Scan for the cell matching the given text and deliver its [X, Y] coordinate at center. 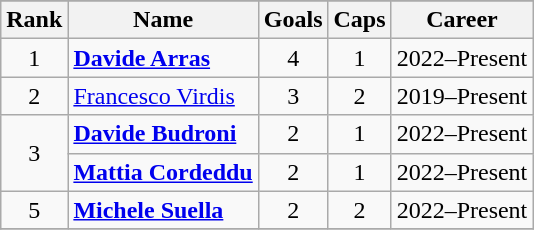
Davide Arras [163, 58]
Career [462, 20]
5 [34, 210]
Caps [360, 20]
Name [163, 20]
Davide Budroni [163, 134]
Rank [34, 20]
Michele Suella [163, 210]
Francesco Virdis [163, 96]
4 [293, 58]
Mattia Cordeddu [163, 172]
2019–Present [462, 96]
Goals [293, 20]
